Provide the (X, Y) coordinate of the cell's center where the given text is located.  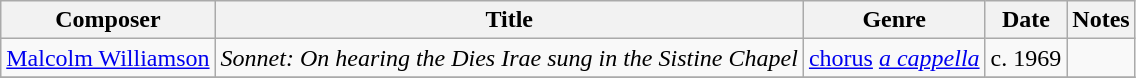
c. 1969 (1026, 58)
Sonnet: On hearing the Dies Irae sung in the Sistine Chapel (509, 58)
Date (1026, 20)
Title (509, 20)
chorus a cappella (894, 58)
Notes (1101, 20)
Malcolm Williamson (108, 58)
Genre (894, 20)
Composer (108, 20)
